Scan for the cell matching the given text and deliver its [X, Y] coordinate at center. 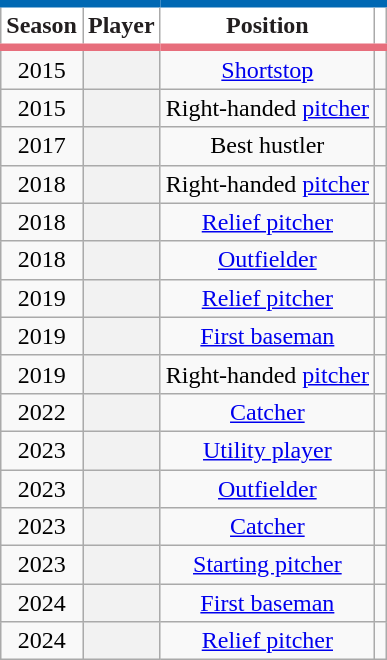
Starting pitcher [267, 565]
Position [267, 26]
Player [121, 26]
Shortstop [267, 68]
Season [42, 26]
2017 [42, 146]
2022 [42, 412]
Best hustler [267, 146]
Utility player [267, 450]
